Return the (X, Y) coordinate for the center point of the cell that contains the specified text.  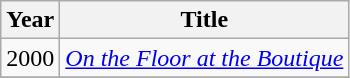
Title (204, 20)
On the Floor at the Boutique (204, 58)
Year (30, 20)
2000 (30, 58)
